Identify which cell holds the provided text, then report its [X, Y] central coordinate. 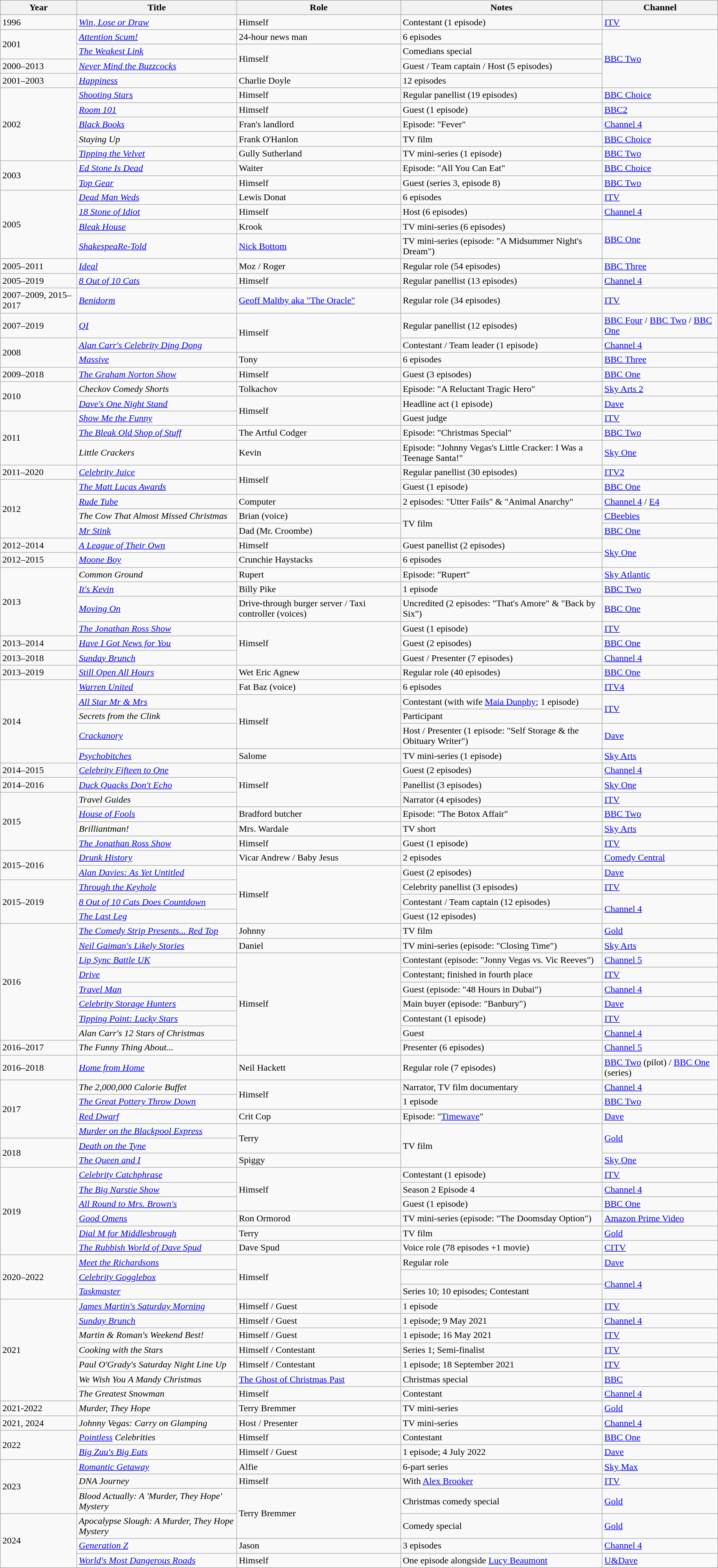
Narrator (4 episodes) [502, 800]
2014–2016 [38, 785]
Mrs. Wardale [318, 829]
2001–2003 [38, 81]
2012 [38, 509]
2013–2019 [38, 672]
Tony [318, 360]
Guest / Presenter (7 episodes) [502, 658]
Comedy special [502, 1526]
Neil Gaiman's Likely Stories [156, 945]
Kevin [318, 452]
Comedy Central [660, 858]
2015–2019 [38, 902]
BBC2 [660, 110]
The Queen and I [156, 1160]
Host / Presenter [318, 1423]
Secrets from the Clink [156, 716]
Fran's landlord [318, 124]
Billy Pike [318, 589]
2 episodes [502, 858]
The Matt Lucas Awards [156, 487]
Common Ground [156, 574]
Episode: "The Botox Affair" [502, 814]
Moving On [156, 609]
2013–2014 [38, 643]
Sky Max [660, 1467]
1 episode; 4 July 2022 [502, 1452]
Sky Atlantic [660, 574]
Johnny Vegas: Carry on Glamping [156, 1423]
2013–2018 [38, 658]
2014–2015 [38, 770]
2016–2018 [38, 1068]
Travel Guides [156, 800]
Tipping the Velvet [156, 153]
Celebrity panellist (3 episodes) [502, 887]
Duck Quacks Don't Echo [156, 785]
Episode: "A Reluctant Tragic Hero" [502, 389]
Host / Presenter (1 episode: "Self Storage & the Obituary Writer") [502, 736]
2022 [38, 1445]
Martin & Roman's Weekend Best! [156, 1335]
Regular role [502, 1262]
Guest (12 episodes) [502, 916]
Gully Sutherland [318, 153]
Have I Got News for You [156, 643]
Christmas special [502, 1379]
QI [156, 325]
2008 [38, 352]
2016–2017 [38, 1048]
World's Most Dangerous Roads [156, 1560]
2007–2009, 2015–2017 [38, 301]
Alan Carr's Celebrity Ding Dong [156, 345]
DNA Journey [156, 1481]
Home from Home [156, 1068]
Guest [502, 1033]
Ron Ormorod [318, 1219]
2002 [38, 124]
Never Mind the Buzzcocks [156, 66]
Dave Spud [318, 1248]
Channel [660, 8]
Episode: "Rupert" [502, 574]
Little Crackers [156, 452]
24-hour news man [318, 37]
1 episode; 16 May 2021 [502, 1335]
Rupert [318, 574]
The Comedy Strip Presents... Red Top [156, 931]
Pointless Celebrities [156, 1438]
ShakespeaRe-Told [156, 246]
2011–2020 [38, 472]
Christmas comedy special [502, 1501]
Bradford butcher [318, 814]
The Rubbish World of Dave Spud [156, 1248]
2021 [38, 1350]
A League of Their Own [156, 545]
12 episodes [502, 81]
2000–2013 [38, 66]
BBC [660, 1379]
Drive [156, 975]
BBC Two (pilot) / BBC One (series) [660, 1068]
2003 [38, 175]
Moone Boy [156, 560]
2010 [38, 396]
Travel Man [156, 989]
Generation Z [156, 1546]
Fat Baz (voice) [318, 687]
Guest panellist (2 episodes) [502, 545]
Voice role (78 episodes +1 movie) [502, 1248]
Alan Carr's 12 Stars of Christmas [156, 1033]
2007–2019 [38, 325]
Episode: "Christmas Special" [502, 433]
Series 1; Semi-finalist [502, 1350]
2021-2022 [38, 1408]
Lip Sync Battle UK [156, 960]
The Bleak Old Shop of Stuff [156, 433]
2005–2011 [38, 266]
Alan Davies: As Yet Untitled [156, 872]
Waiter [318, 168]
Meet the Richardsons [156, 1262]
2011 [38, 438]
ITV2 [660, 472]
Contestant (with wife Maia Dunphy; 1 episode) [502, 701]
Shooting Stars [156, 95]
House of Fools [156, 814]
One episode alongside Lucy Beaumont [502, 1560]
Regular role (34 episodes) [502, 301]
Celebrity Catchphrase [156, 1175]
ITV4 [660, 687]
Show Me the Funny [156, 418]
Room 101 [156, 110]
Massive [156, 360]
With Alex Brooker [502, 1481]
TV short [502, 829]
The Ghost of Christmas Past [318, 1379]
Comedians special [502, 51]
Warren United [156, 687]
Ed Stone Is Dead [156, 168]
Blood Actually: A 'Murder, They Hope' Mystery [156, 1501]
Taskmaster [156, 1292]
Daniel [318, 945]
Big Zuu's Big Eats [156, 1452]
Regular role (40 episodes) [502, 672]
Regular panellist (19 episodes) [502, 95]
CBeebies [660, 516]
Celebrity Juice [156, 472]
Role [318, 8]
Good Omens [156, 1219]
CITV [660, 1248]
Moz / Roger [318, 266]
Host (6 episodes) [502, 212]
1 episode; 9 May 2021 [502, 1321]
Johnny [318, 931]
Series 10; 10 episodes; Contestant [502, 1292]
Dial M for Middlesbrough [156, 1233]
Lewis Donat [318, 197]
Brilliantman! [156, 829]
Through the Keyhole [156, 887]
Ideal [156, 266]
Guest (series 3, episode 8) [502, 183]
Presenter (6 episodes) [502, 1048]
The Big Narstie Show [156, 1189]
Celebrity Fifteen to One [156, 770]
Episode: "Fever" [502, 124]
Murder, They Hope [156, 1408]
Regular role (54 episodes) [502, 266]
James Martin's Saturday Morning [156, 1306]
Geoff Maltby aka "The Oracle" [318, 301]
Contestant (episode: "Jonny Vegas vs. Vic Reeves") [502, 960]
Jason [318, 1546]
Panellist (3 episodes) [502, 785]
2024 [38, 1541]
Drive-through burger server / Taxi controller (voices) [318, 609]
Dead Man Weds [156, 197]
Still Open All Hours [156, 672]
Dad (Mr. Croombe) [318, 531]
2021, 2024 [38, 1423]
3 episodes [502, 1546]
18 Stone of Idiot [156, 212]
Regular panellist (30 episodes) [502, 472]
2013 [38, 601]
2016 [38, 982]
2001 [38, 44]
Guest (3 episodes) [502, 374]
2015–2016 [38, 865]
Murder on the Blackpool Express [156, 1131]
The Funny Thing About... [156, 1048]
The 2,000,000 Calorie Buffet [156, 1087]
Bleak House [156, 227]
Neil Hackett [318, 1068]
Regular panellist (13 episodes) [502, 281]
Participant [502, 716]
The Great Pottery Throw Down [156, 1102]
Brian (voice) [318, 516]
The Artful Codger [318, 433]
The Cow That Almost Missed Christmas [156, 516]
Episode: "Johnny Vegas's Little Cracker: I Was a Teenage Santa!" [502, 452]
2014 [38, 721]
Death on the Tyne [156, 1145]
2017 [38, 1109]
Rude Tube [156, 502]
Top Gear [156, 183]
Drunk History [156, 858]
Notes [502, 8]
Contestant; finished in fourth place [502, 975]
Episode: "All You Can Eat" [502, 168]
Romantic Getaway [156, 1467]
Staying Up [156, 139]
Crackanory [156, 736]
The Weakest Link [156, 51]
Tolkachov [318, 389]
8 Out of 10 Cats [156, 281]
It's Kevin [156, 589]
8 Out of 10 Cats Does Countdown [156, 902]
Cooking with the Stars [156, 1350]
2 episodes: "Utter Fails" & "Animal Anarchy" [502, 502]
All Round to Mrs. Brown's [156, 1204]
Alfie [318, 1467]
Frank O'Hanlon [318, 139]
Apocalypse Slough: A Murder, They Hope Mystery [156, 1526]
We Wish You A Mandy Christmas [156, 1379]
Black Books [156, 124]
2012–2015 [38, 560]
2019 [38, 1211]
Crunchie Haystacks [318, 560]
Wet Eric Agnew [318, 672]
Win, Lose or Draw [156, 22]
Vicar Andrew / Baby Jesus [318, 858]
Checkov Comedy Shorts [156, 389]
2018 [38, 1153]
Contestant / Team leader (1 episode) [502, 345]
Guest judge [502, 418]
Celebrity Storage Hunters [156, 1004]
Sky Arts 2 [660, 389]
Uncredited (2 episodes: "That's Amore" & "Back by Six") [502, 609]
2012–2014 [38, 545]
Guest (episode: "48 Hours in Dubai") [502, 989]
6-part series [502, 1467]
Title [156, 8]
Happiness [156, 81]
Dave's One Night Stand [156, 403]
BBC Four / BBC Two / BBC One [660, 325]
Attention Scum! [156, 37]
1 episode; 18 September 2021 [502, 1364]
Headline act (1 episode) [502, 403]
Charlie Doyle [318, 81]
The Graham Norton Show [156, 374]
2023 [38, 1486]
2005 [38, 225]
Crit Cop [318, 1116]
Year [38, 8]
Narrator, TV film documentary [502, 1087]
2005–2019 [38, 281]
The Last Leg [156, 916]
Contestant / Team captain (12 episodes) [502, 902]
TV mini-series (6 episodes) [502, 227]
Red Dwarf [156, 1116]
TV mini-series (episode: "A Midsummer Night's Dream") [502, 246]
Computer [318, 502]
TV mini-series (episode: "The Doomsday Option") [502, 1219]
Celebrity Gogglebox [156, 1277]
1996 [38, 22]
Season 2 Episode 4 [502, 1189]
Tipping Point: Lucky Stars [156, 1018]
2009–2018 [38, 374]
Guest / Team captain / Host (5 episodes) [502, 66]
Nick Bottom [318, 246]
Regular role (7 episodes) [502, 1068]
Benidorm [156, 301]
TV mini-series (episode: "Closing Time") [502, 945]
Paul O'Grady's Saturday Night Line Up [156, 1364]
U&Dave [660, 1560]
2020–2022 [38, 1277]
Krook [318, 227]
Psychobitches [156, 756]
Channel 4 / E4 [660, 502]
Episode: "Timewave" [502, 1116]
Spiggy [318, 1160]
Main buyer (episode: "Banbury") [502, 1004]
Salome [318, 756]
Regular panellist (12 episodes) [502, 325]
Mr Stink [156, 531]
2015 [38, 821]
The Greatest Snowman [156, 1394]
Amazon Prime Video [660, 1219]
All Star Mr & Mrs [156, 701]
